Capture the cell that displays the provided text and extract its (X, Y) central coordinate. 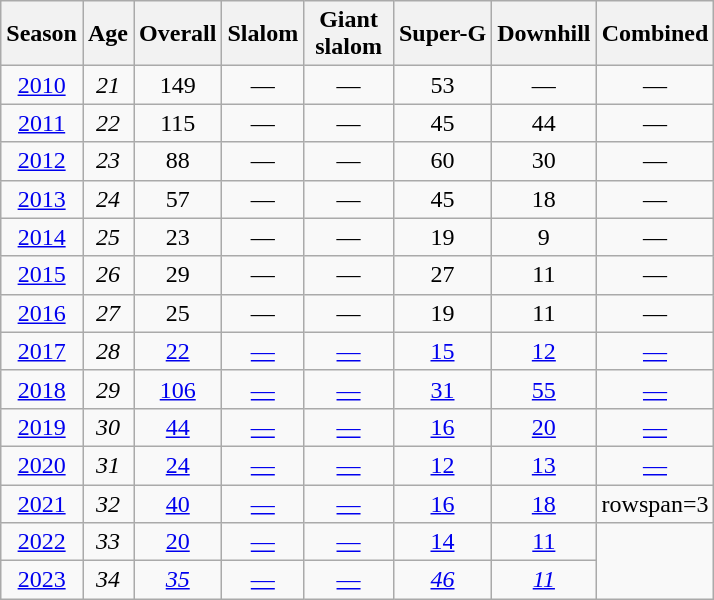
35 (178, 580)
2017 (42, 351)
57 (178, 199)
2019 (42, 427)
14 (442, 542)
Giant slalom (349, 34)
2013 (42, 199)
13 (544, 465)
9 (544, 237)
32 (108, 503)
2014 (42, 237)
2012 (42, 161)
Combined (655, 34)
28 (108, 351)
55 (544, 389)
149 (178, 85)
15 (442, 351)
Season (42, 34)
2015 (42, 275)
115 (178, 123)
40 (178, 503)
Age (108, 34)
21 (108, 85)
2010 (42, 85)
88 (178, 161)
106 (178, 389)
rowspan=3 (655, 503)
60 (442, 161)
Overall (178, 34)
2011 (42, 123)
2022 (42, 542)
33 (108, 542)
Slalom (263, 34)
2020 (42, 465)
Super-G (442, 34)
2021 (42, 503)
2016 (42, 313)
2018 (42, 389)
Downhill (544, 34)
2023 (42, 580)
53 (442, 85)
34 (108, 580)
26 (108, 275)
46 (442, 580)
